For the text-containing cell, return its midpoint in [x, y] coordinate format. 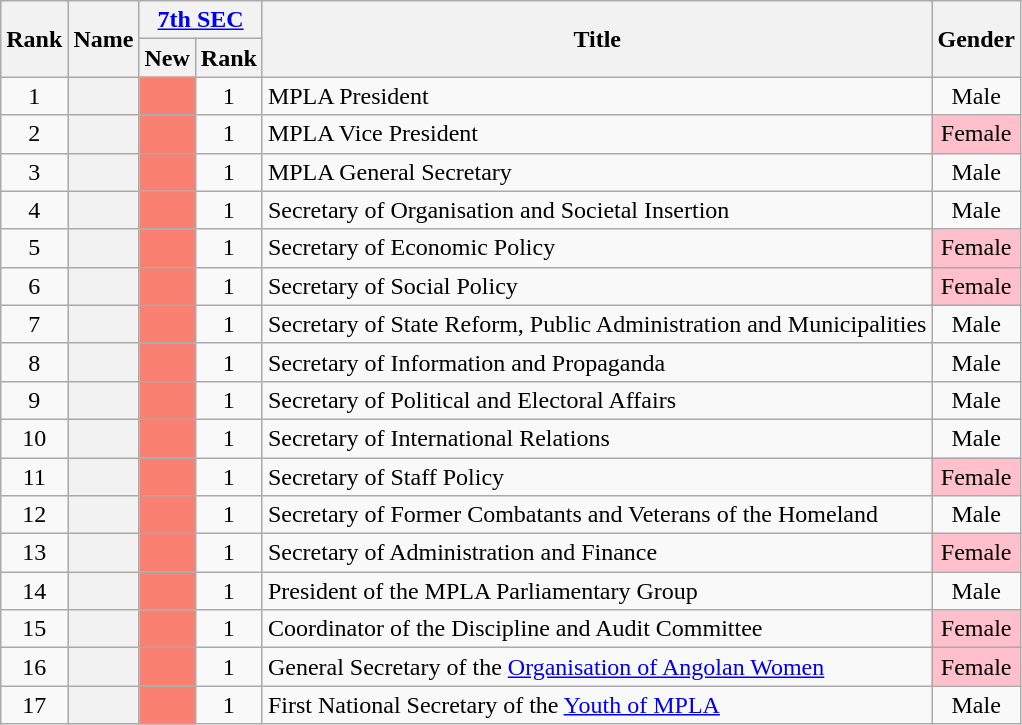
Secretary of Administration and Finance [597, 553]
2 [34, 134]
Name [104, 39]
New [167, 58]
MPLA President [597, 96]
8 [34, 362]
Secretary of Staff Policy [597, 477]
14 [34, 591]
Gender [976, 39]
Secretary of Political and Electoral Affairs [597, 400]
3 [34, 172]
Secretary of Information and Propaganda [597, 362]
4 [34, 210]
Coordinator of the Discipline and Audit Committee [597, 629]
Secretary of State Reform, Public Administration and Municipalities [597, 324]
7 [34, 324]
16 [34, 667]
Secretary of Organisation and Societal Insertion [597, 210]
General Secretary of the Organisation of Angolan Women [597, 667]
6 [34, 286]
MPLA General Secretary [597, 172]
Title [597, 39]
11 [34, 477]
Secretary of Social Policy [597, 286]
10 [34, 438]
MPLA Vice President [597, 134]
5 [34, 248]
12 [34, 515]
First National Secretary of the Youth of MPLA [597, 705]
President of the MPLA Parliamentary Group [597, 591]
Secretary of Former Combatants and Veterans of the Homeland [597, 515]
15 [34, 629]
9 [34, 400]
Secretary of Economic Policy [597, 248]
7th SEC [200, 20]
Secretary of International Relations [597, 438]
13 [34, 553]
17 [34, 705]
